Search for the cell housing the specified text and yield its (X, Y) center coordinate. 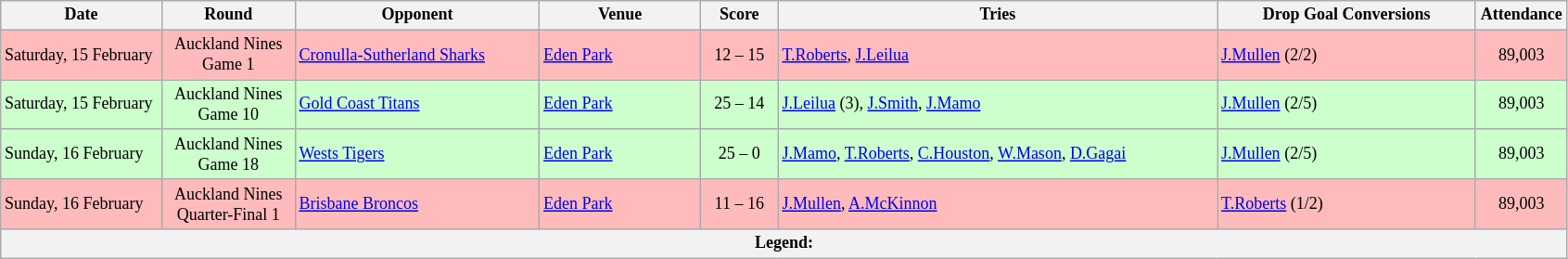
J.Leilua (3), J.Smith, J.Mamo (998, 105)
Gold Coast Titans (417, 105)
Wests Tigers (417, 154)
Auckland Nines Quarter-Final 1 (228, 204)
T.Roberts, J.Leilua (998, 55)
Drop Goal Conversions (1346, 15)
J.Mullen, A.McKinnon (998, 204)
T.Roberts (1/2) (1346, 204)
25 – 14 (739, 105)
Venue (620, 15)
Cronulla-Sutherland Sharks (417, 55)
Auckland Nines Game 1 (228, 55)
25 – 0 (739, 154)
Opponent (417, 15)
Auckland Nines Game 18 (228, 154)
Legend: (784, 243)
J.Mullen (2/2) (1346, 55)
Auckland Nines Game 10 (228, 105)
Brisbane Broncos (417, 204)
Tries (998, 15)
J.Mamo, T.Roberts, C.Houston, W.Mason, D.Gagai (998, 154)
12 – 15 (739, 55)
11 – 16 (739, 204)
Attendance (1521, 15)
Round (228, 15)
Score (739, 15)
Date (82, 15)
